Search for the cell housing the specified text and yield its [X, Y] center coordinate. 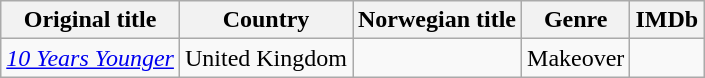
Original title [90, 20]
IMDb [667, 20]
Genre [576, 20]
Country [266, 20]
Norwegian title [436, 20]
Makeover [576, 58]
United Kingdom [266, 58]
10 Years Younger [90, 58]
